Return the (X, Y) coordinate for the center point of the cell that contains the specified text.  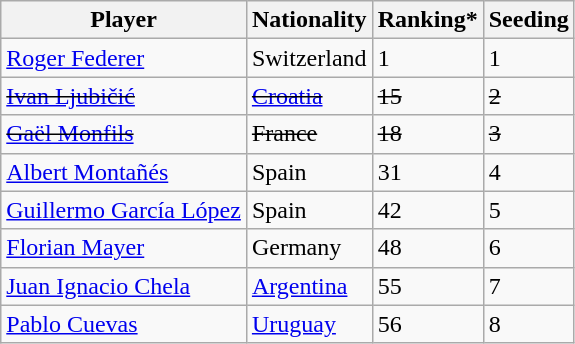
5 (528, 210)
Croatia (309, 96)
Guillermo García López (124, 210)
18 (428, 134)
42 (428, 210)
56 (428, 324)
Ranking* (428, 20)
Seeding (528, 20)
Roger Federer (124, 58)
Uruguay (309, 324)
France (309, 134)
15 (428, 96)
Florian Mayer (124, 248)
Albert Montañés (124, 172)
Player (124, 20)
6 (528, 248)
31 (428, 172)
Ivan Ljubičić (124, 96)
8 (528, 324)
Switzerland (309, 58)
Germany (309, 248)
2 (528, 96)
48 (428, 248)
Pablo Cuevas (124, 324)
Argentina (309, 286)
Gaël Monfils (124, 134)
55 (428, 286)
3 (528, 134)
7 (528, 286)
4 (528, 172)
Nationality (309, 20)
Juan Ignacio Chela (124, 286)
